Find where the given text appears and provide that cell's center as (X, Y) coordinate. 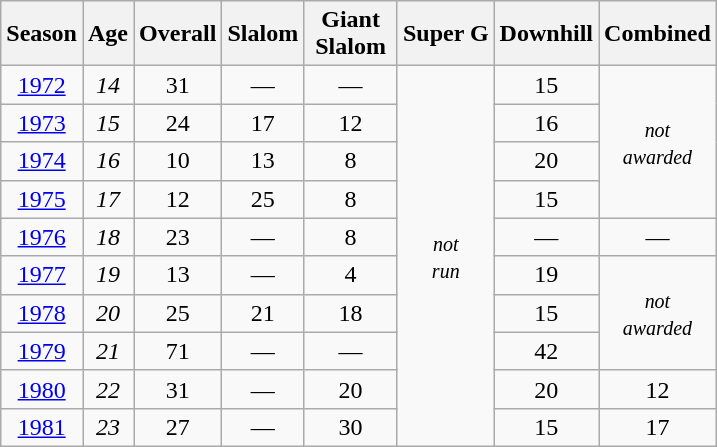
Slalom (263, 34)
1979 (42, 351)
1976 (42, 237)
1975 (42, 199)
1980 (42, 389)
Giant Slalom (351, 34)
1977 (42, 275)
Super G (446, 34)
27 (178, 427)
1974 (42, 161)
30 (351, 427)
Combined (658, 34)
4 (351, 275)
22 (108, 389)
10 (178, 161)
Downhill (546, 34)
1981 (42, 427)
1978 (42, 313)
notrun (446, 256)
24 (178, 123)
1973 (42, 123)
Season (42, 34)
42 (546, 351)
71 (178, 351)
1972 (42, 85)
Overall (178, 34)
Age (108, 34)
14 (108, 85)
